Pinpoint the cell where the given text exists, returning its [x, y] midpoint coordinate. 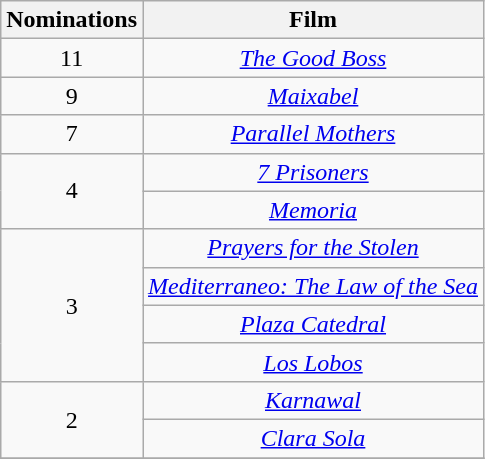
4 [72, 191]
3 [72, 305]
Clara Sola [312, 438]
Parallel Mothers [312, 134]
Maixabel [312, 96]
7 [72, 134]
2 [72, 419]
9 [72, 96]
Los Lobos [312, 362]
Film [312, 20]
Nominations [72, 20]
Karnawal [312, 400]
7 Prisoners [312, 172]
11 [72, 58]
Plaza Catedral [312, 324]
The Good Boss [312, 58]
Memoria [312, 210]
Prayers for the Stolen [312, 248]
Mediterraneo: The Law of the Sea [312, 286]
